Output the (x, y) coordinate of the center of the cell containing the given text.  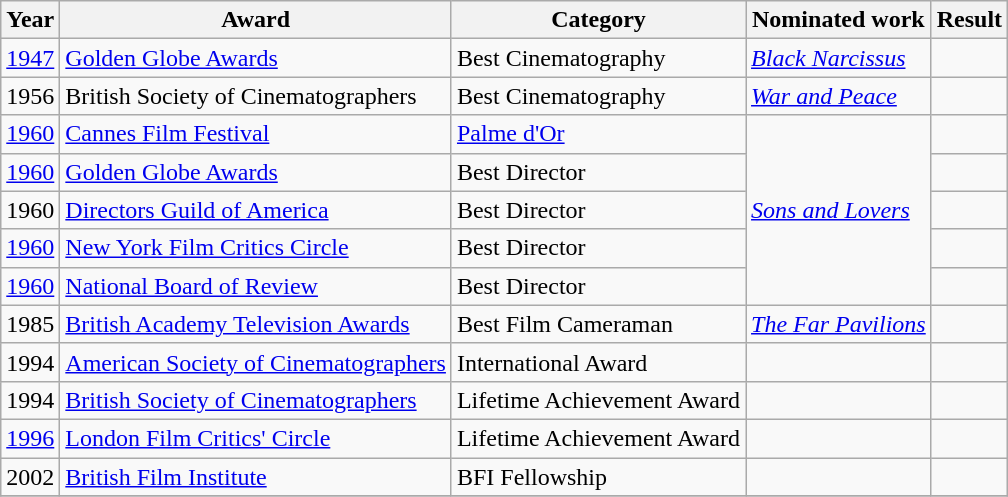
Cannes Film Festival (256, 134)
2002 (30, 477)
British Film Institute (256, 477)
Directors Guild of America (256, 210)
War and Peace (839, 96)
Palme d'Or (598, 134)
1947 (30, 58)
1996 (30, 438)
The Far Pavilions (839, 324)
Sons and Lovers (839, 210)
Category (598, 20)
1956 (30, 96)
Result (969, 20)
Best Film Cameraman (598, 324)
Year (30, 20)
Black Narcissus (839, 58)
New York Film Critics Circle (256, 248)
BFI Fellowship (598, 477)
American Society of Cinematographers (256, 362)
International Award (598, 362)
British Academy Television Awards (256, 324)
1985 (30, 324)
Nominated work (839, 20)
London Film Critics' Circle (256, 438)
Award (256, 20)
National Board of Review (256, 286)
